Locate the cell with the specified text and output its [X, Y] center coordinate. 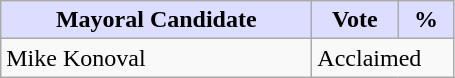
Acclaimed [383, 58]
Mike Konoval [156, 58]
% [426, 20]
Mayoral Candidate [156, 20]
Vote [355, 20]
